Return (X, Y) of the center of cell containing provided text 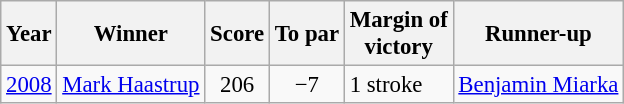
Mark Haastrup (131, 85)
Score (238, 34)
−7 (306, 85)
Year (29, 34)
To par (306, 34)
Winner (131, 34)
Margin ofvictory (398, 34)
206 (238, 85)
1 stroke (398, 85)
Benjamin Miarka (538, 85)
2008 (29, 85)
Runner-up (538, 34)
